For the text-containing cell, return its midpoint in [X, Y] coordinate format. 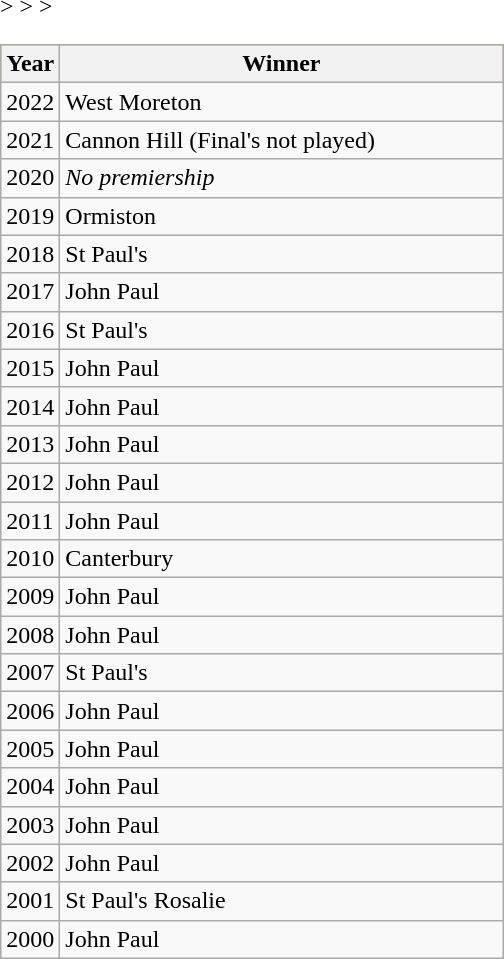
2012 [30, 482]
2009 [30, 597]
2017 [30, 292]
2001 [30, 901]
Year [30, 64]
Cannon Hill (Final's not played) [282, 140]
2022 [30, 102]
2007 [30, 673]
2000 [30, 939]
2004 [30, 787]
2010 [30, 559]
2013 [30, 444]
2019 [30, 216]
2003 [30, 825]
Ormiston [282, 216]
2015 [30, 368]
2006 [30, 711]
2016 [30, 330]
2008 [30, 635]
2002 [30, 863]
Winner [282, 64]
2005 [30, 749]
2014 [30, 406]
2021 [30, 140]
St Paul's Rosalie [282, 901]
Canterbury [282, 559]
2020 [30, 178]
No premiership [282, 178]
2011 [30, 521]
2018 [30, 254]
West Moreton [282, 102]
